Scan for the cell matching the given text and deliver its (x, y) coordinate at center. 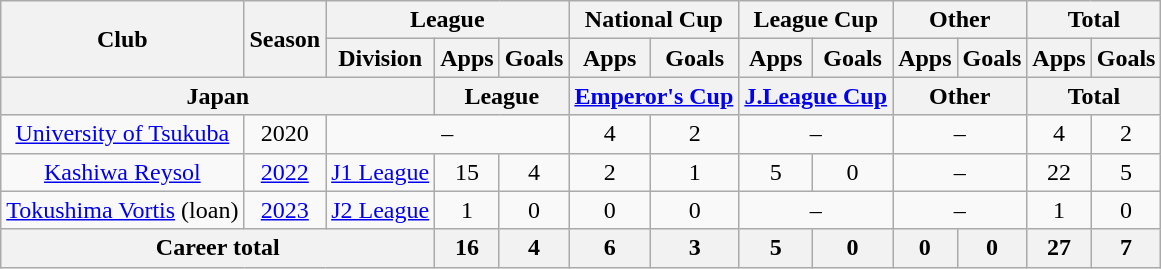
2020 (285, 134)
27 (1059, 248)
Emperor's Cup (654, 96)
3 (694, 248)
J1 League (380, 172)
Season (285, 39)
J2 League (380, 210)
2023 (285, 210)
15 (467, 172)
Club (122, 39)
Tokushima Vortis (loan) (122, 210)
League Cup (816, 20)
2022 (285, 172)
University of Tsukuba (122, 134)
Kashiwa Reysol (122, 172)
Division (380, 58)
Career total (218, 248)
7 (1126, 248)
22 (1059, 172)
16 (467, 248)
Japan (218, 96)
6 (610, 248)
National Cup (654, 20)
J.League Cup (816, 96)
